From the cell containing the given text, extract its center point as (x, y) coordinate. 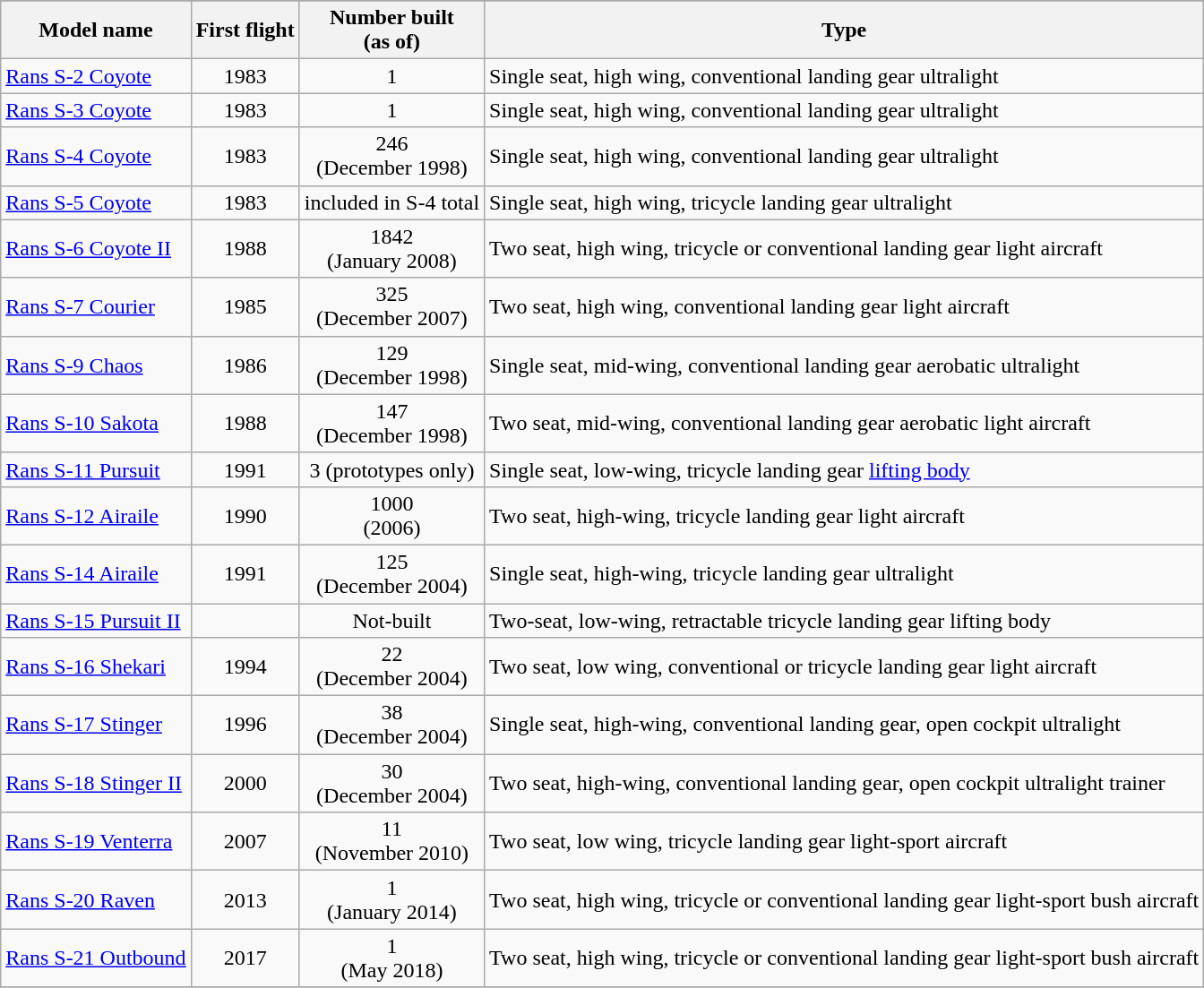
Rans S-2 Coyote (96, 76)
Rans S-20 Raven (96, 899)
125 (December 2004) (391, 573)
Rans S-3 Coyote (96, 110)
129 (December 1998) (391, 365)
Rans S-10 Sakota (96, 423)
22 (December 2004) (391, 666)
Rans S-16 Shekari (96, 666)
Two seat, high wing, tricycle or conventional landing gear light aircraft (844, 249)
2007 (245, 842)
2000 (245, 783)
246 (December 1998) (391, 156)
Rans S-17 Stinger (96, 726)
Rans S-6 Coyote II (96, 249)
1996 (245, 726)
38 (December 2004) (391, 726)
3 (prototypes only) (391, 469)
1986 (245, 365)
Rans S-12 Airaile (96, 516)
325 (December 2007) (391, 306)
1994 (245, 666)
included in S-4 total (391, 202)
Single seat, high wing, tricycle landing gear ultralight (844, 202)
Type (844, 30)
Two seat, low wing, conventional or tricycle landing gear light aircraft (844, 666)
Two seat, mid-wing, conventional landing gear aerobatic light aircraft (844, 423)
Rans S-19 Venterra (96, 842)
Single seat, high-wing, tricycle landing gear ultralight (844, 573)
147 (December 1998) (391, 423)
Rans S-4 Coyote (96, 156)
1 (January 2014) (391, 899)
Single seat, high-wing, conventional landing gear, open cockpit ultralight (844, 726)
Rans S-21 Outbound (96, 958)
1990 (245, 516)
1842 (January 2008) (391, 249)
Rans S-18 Stinger II (96, 783)
Rans S-7 Courier (96, 306)
Single seat, mid-wing, conventional landing gear aerobatic ultralight (844, 365)
1 (May 2018) (391, 958)
30 (December 2004) (391, 783)
Two-seat, low-wing, retractable tricycle landing gear lifting body (844, 621)
1000 (2006) (391, 516)
Number built(as of) (391, 30)
Two seat, high-wing, conventional landing gear, open cockpit ultralight trainer (844, 783)
First flight (245, 30)
Not-built (391, 621)
Rans S-14 Airaile (96, 573)
Rans S-5 Coyote (96, 202)
Two seat, high-wing, tricycle landing gear light aircraft (844, 516)
Rans S-11 Pursuit (96, 469)
Two seat, high wing, conventional landing gear light aircraft (844, 306)
Rans S-15 Pursuit II (96, 621)
Single seat, low-wing, tricycle landing gear lifting body (844, 469)
1985 (245, 306)
Rans S-9 Chaos (96, 365)
Two seat, low wing, tricycle landing gear light-sport aircraft (844, 842)
2017 (245, 958)
11 (November 2010) (391, 842)
2013 (245, 899)
Model name (96, 30)
